For the text-containing cell, return its midpoint in [X, Y] coordinate format. 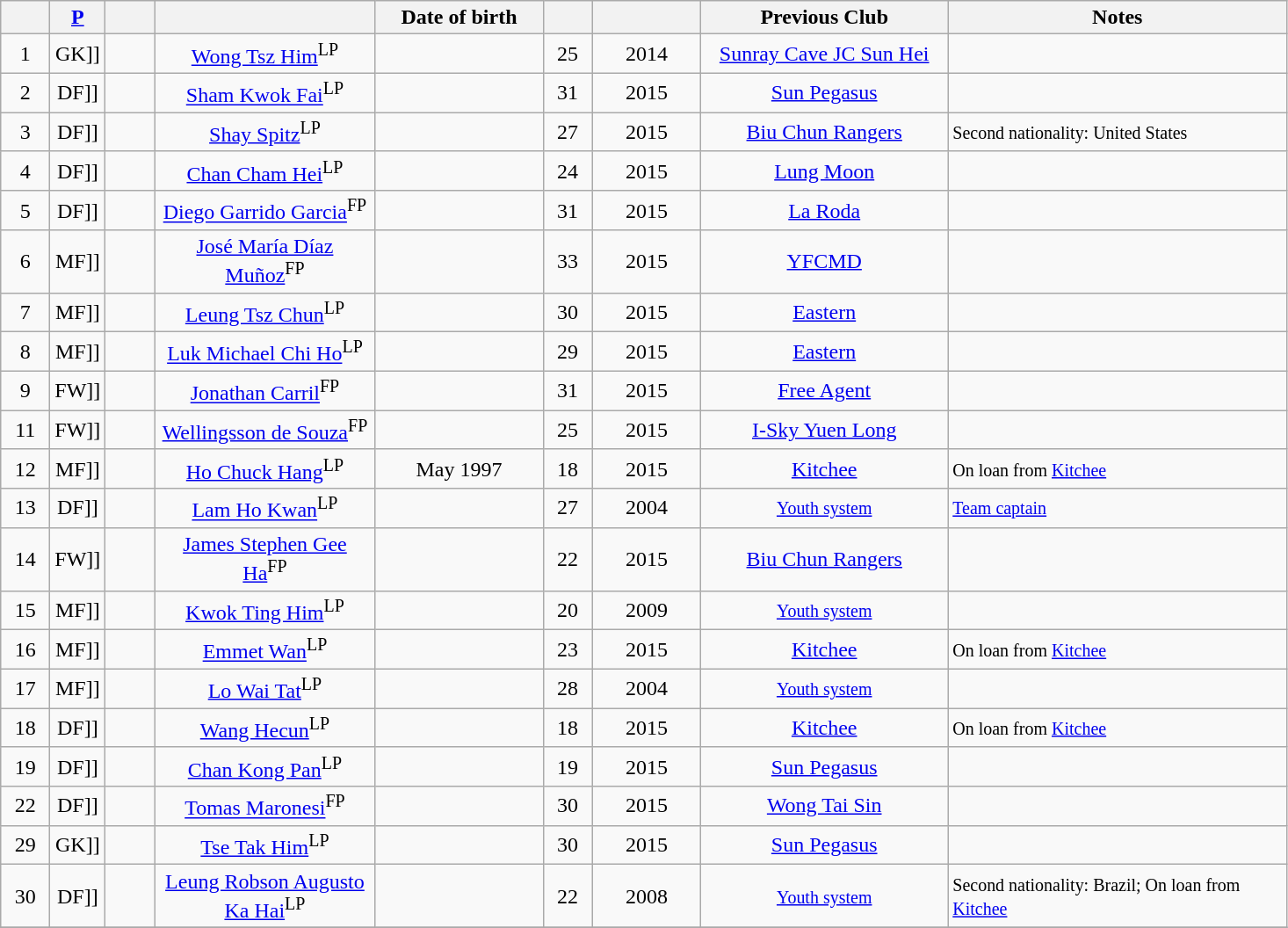
16 [25, 650]
Lo Wai TatLP [265, 689]
14 [25, 559]
Free Agent [824, 390]
28 [568, 689]
I-Sky Yuen Long [824, 431]
3 [25, 132]
Wang HecunLP [265, 728]
8 [25, 352]
Second nationality: United States [1118, 132]
YFCMD [824, 262]
15 [25, 610]
May 1997 [459, 469]
Date of birth [459, 18]
James Stephen Gee HaFP [265, 559]
2014 [647, 54]
24 [568, 170]
Notes [1118, 18]
Wellingsson de SouzaFP [265, 431]
Chan Cham HeiLP [265, 170]
9 [25, 390]
Sham Kwok FaiLP [265, 93]
7 [25, 313]
Tse Tak HimLP [265, 845]
Diego Garrido GarciaFP [265, 211]
2009 [647, 610]
20 [568, 610]
4 [25, 170]
Lam Ho KwanLP [265, 508]
2 [25, 93]
1 [25, 54]
Second nationality: Brazil; On loan from Kitchee [1118, 896]
33 [568, 262]
6 [25, 262]
Sunray Cave JC Sun Hei [824, 54]
Team captain [1118, 508]
Lung Moon [824, 170]
Previous Club [824, 18]
Kwok Ting HimLP [265, 610]
Emmet WanLP [265, 650]
Leung Tsz ChunLP [265, 313]
2008 [647, 896]
Chan Kong PanLP [265, 766]
Ho Chuck HangLP [265, 469]
Jonathan CarrilFP [265, 390]
Luk Michael Chi HoLP [265, 352]
Tomas MaronesiFP [265, 807]
13 [25, 508]
5 [25, 211]
José María Díaz MuñozFP [265, 262]
Wong Tsz HimLP [265, 54]
Leung Robson Augusto Ka HaiLP [265, 896]
Shay SpitzLP [265, 132]
La Roda [824, 211]
11 [25, 431]
12 [25, 469]
17 [25, 689]
Wong Tai Sin [824, 807]
P [77, 18]
23 [568, 650]
